Pinpoint the cell where the given text exists, returning its [x, y] midpoint coordinate. 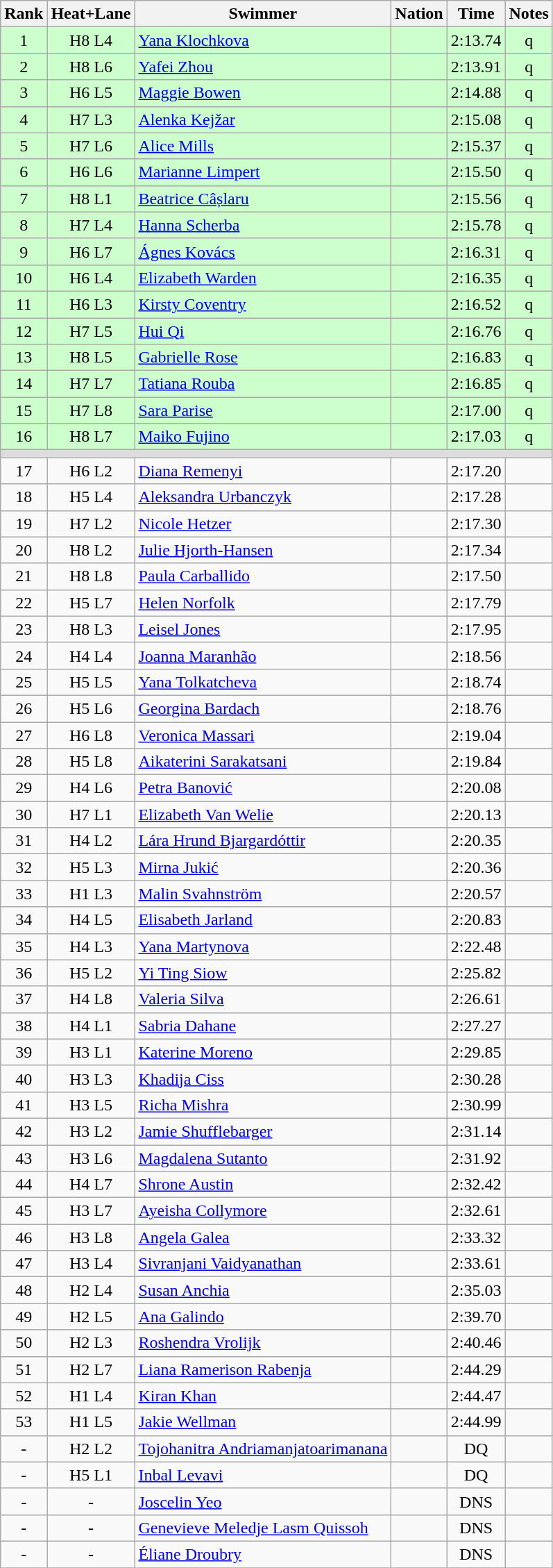
H8 L4 [91, 40]
13 [24, 358]
31 [24, 841]
Richa Mishra [263, 1105]
H7 L7 [91, 384]
Joscelin Yeo [263, 1501]
48 [24, 1290]
H7 L5 [91, 331]
H3 L8 [91, 1237]
2:16.76 [476, 331]
Time [476, 14]
2:17.28 [476, 497]
18 [24, 497]
2:25.82 [476, 973]
H4 L1 [91, 1026]
H7 L3 [91, 119]
2:16.52 [476, 304]
29 [24, 788]
Genevieve Meledje Lasm Quissoh [263, 1528]
H5 L1 [91, 1475]
2 [24, 67]
46 [24, 1237]
Sabria Dahane [263, 1026]
Hanna Scherba [263, 225]
Ana Galindo [263, 1317]
H3 L2 [91, 1131]
2:13.74 [476, 40]
H1 L3 [91, 894]
H1 L4 [91, 1396]
2:16.31 [476, 251]
3 [24, 93]
H4 L7 [91, 1185]
26 [24, 708]
Joanna Maranhão [263, 656]
Elisabeth Jarland [263, 920]
40 [24, 1078]
H3 L1 [91, 1052]
Notes [529, 14]
2:18.74 [476, 682]
2:40.46 [476, 1343]
H5 L6 [91, 708]
2:15.56 [476, 199]
Hui Qi [263, 331]
41 [24, 1105]
Petra Banović [263, 788]
H7 L2 [91, 524]
2:19.84 [476, 762]
Kiran Khan [263, 1396]
H3 L5 [91, 1105]
H3 L4 [91, 1264]
Gabrielle Rose [263, 358]
32 [24, 867]
27 [24, 735]
2:44.47 [476, 1396]
44 [24, 1185]
Shrone Austin [263, 1185]
Marianne Limpert [263, 172]
H5 L5 [91, 682]
11 [24, 304]
Aleksandra Urbanczyk [263, 497]
2:17.79 [476, 603]
49 [24, 1317]
2:15.08 [476, 119]
2:18.56 [476, 656]
2:35.03 [476, 1290]
H5 L3 [91, 867]
35 [24, 946]
H4 L4 [91, 656]
2:16.83 [476, 358]
2:13.91 [476, 67]
47 [24, 1264]
12 [24, 331]
21 [24, 576]
H7 L8 [91, 410]
H2 L5 [91, 1317]
2:15.78 [476, 225]
H8 L7 [91, 437]
H2 L4 [91, 1290]
Khadija Ciss [263, 1078]
H7 L6 [91, 146]
7 [24, 199]
Maiko Fujino [263, 437]
H7 L1 [91, 815]
H1 L5 [91, 1422]
Leisel Jones [263, 629]
Helen Norfolk [263, 603]
2:44.29 [476, 1369]
H3 L7 [91, 1211]
2:33.61 [476, 1264]
45 [24, 1211]
Valeria Silva [263, 999]
36 [24, 973]
15 [24, 410]
Julie Hjorth-Hansen [263, 550]
53 [24, 1422]
Sara Parise [263, 410]
2:31.92 [476, 1158]
1 [24, 40]
Tatiana Rouba [263, 384]
Nation [419, 14]
2:15.50 [476, 172]
Susan Anchia [263, 1290]
Yi Ting Siow [263, 973]
2:20.57 [476, 894]
H2 L7 [91, 1369]
38 [24, 1026]
H8 L8 [91, 576]
42 [24, 1131]
9 [24, 251]
H6 L5 [91, 93]
H8 L2 [91, 550]
Aikaterini Sarakatsani [263, 762]
Yana Tolkatcheva [263, 682]
H7 L4 [91, 225]
Angela Galea [263, 1237]
Lára Hrund Bjargardóttir [263, 841]
Yafei Zhou [263, 67]
2:17.50 [476, 576]
2:17.03 [476, 437]
2:32.42 [476, 1185]
Alenka Kejžar [263, 119]
Sivranjani Vaidyanathan [263, 1264]
4 [24, 119]
H3 L6 [91, 1158]
2:27.27 [476, 1026]
Beatrice Câșlaru [263, 199]
H4 L5 [91, 920]
H5 L7 [91, 603]
2:19.04 [476, 735]
37 [24, 999]
Paula Carballido [263, 576]
17 [24, 471]
25 [24, 682]
2:20.13 [476, 815]
39 [24, 1052]
2:16.85 [476, 384]
Yana Martynova [263, 946]
2:20.08 [476, 788]
2:31.14 [476, 1131]
Elizabeth Van Welie [263, 815]
Diana Remenyi [263, 471]
Mirna Jukić [263, 867]
Ayeisha Collymore [263, 1211]
H4 L6 [91, 788]
2:32.61 [476, 1211]
Swimmer [263, 14]
H2 L2 [91, 1449]
Inbal Levavi [263, 1475]
2:39.70 [476, 1317]
Alice Mills [263, 146]
H6 L2 [91, 471]
H8 L6 [91, 67]
Roshendra Vrolijk [263, 1343]
H5 L2 [91, 973]
30 [24, 815]
2:16.35 [476, 278]
Rank [24, 14]
2:30.28 [476, 1078]
Veronica Massari [263, 735]
H4 L8 [91, 999]
Katerine Moreno [263, 1052]
51 [24, 1369]
H2 L3 [91, 1343]
Heat+Lane [91, 14]
Éliane Droubry [263, 1554]
14 [24, 384]
50 [24, 1343]
23 [24, 629]
2:33.32 [476, 1237]
H6 L8 [91, 735]
5 [24, 146]
2:20.36 [476, 867]
H8 L1 [91, 199]
H5 L8 [91, 762]
2:20.35 [476, 841]
2:17.95 [476, 629]
H6 L6 [91, 172]
Elizabeth Warden [263, 278]
2:22.48 [476, 946]
2:17.30 [476, 524]
Georgina Bardach [263, 708]
8 [24, 225]
Malin Svahnström [263, 894]
Liana Ramerison Rabenja [263, 1369]
Jakie Wellman [263, 1422]
28 [24, 762]
H4 L3 [91, 946]
43 [24, 1158]
Kirsty Coventry [263, 304]
2:20.83 [476, 920]
2:14.88 [476, 93]
H6 L3 [91, 304]
2:26.61 [476, 999]
24 [24, 656]
H5 L4 [91, 497]
10 [24, 278]
16 [24, 437]
H4 L2 [91, 841]
20 [24, 550]
2:17.34 [476, 550]
2:44.99 [476, 1422]
H3 L3 [91, 1078]
Yana Klochkova [263, 40]
2:29.85 [476, 1052]
Maggie Bowen [263, 93]
Tojohanitra Andriamanjatoarimanana [263, 1449]
2:17.00 [476, 410]
6 [24, 172]
2:18.76 [476, 708]
22 [24, 603]
Jamie Shufflebarger [263, 1131]
H8 L5 [91, 358]
H6 L7 [91, 251]
52 [24, 1396]
19 [24, 524]
Ágnes Kovács [263, 251]
2:17.20 [476, 471]
H8 L3 [91, 629]
Nicole Hetzer [263, 524]
Magdalena Sutanto [263, 1158]
H6 L4 [91, 278]
2:30.99 [476, 1105]
34 [24, 920]
33 [24, 894]
2:15.37 [476, 146]
